From the cell containing the given text, extract its center point as (x, y) coordinate. 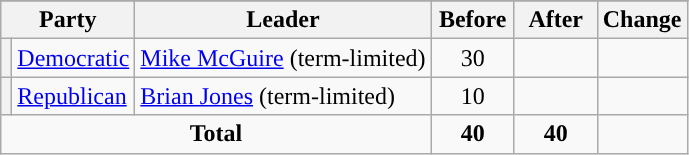
Brian Jones (term-limited) (283, 96)
30 (472, 58)
Mike McGuire (term-limited) (283, 58)
Democratic (74, 58)
10 (472, 96)
Change (642, 20)
After (556, 20)
Before (472, 20)
Republican (74, 96)
Leader (283, 20)
Total (216, 134)
Party (68, 20)
